Detect which cell encompasses the target text, then output its (X, Y) center coordinate. 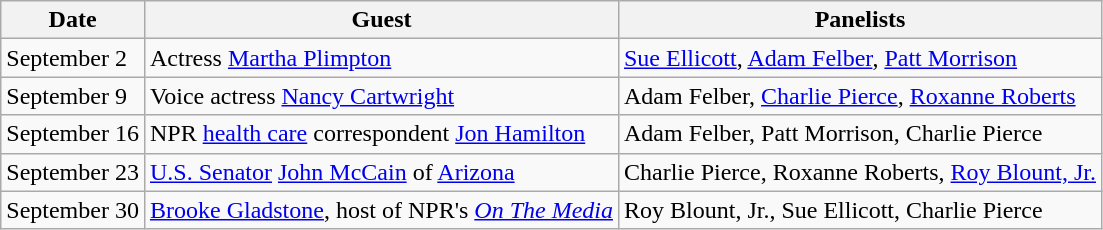
September 16 (73, 134)
Roy Blount, Jr., Sue Ellicott, Charlie Pierce (860, 210)
Sue Ellicott, Adam Felber, Patt Morrison (860, 58)
Charlie Pierce, Roxanne Roberts, Roy Blount, Jr. (860, 172)
NPR health care correspondent Jon Hamilton (381, 134)
Date (73, 20)
Brooke Gladstone, host of NPR's On The Media (381, 210)
September 9 (73, 96)
September 30 (73, 210)
U.S. Senator John McCain of Arizona (381, 172)
September 23 (73, 172)
Voice actress Nancy Cartwright (381, 96)
Panelists (860, 20)
Actress Martha Plimpton (381, 58)
September 2 (73, 58)
Adam Felber, Charlie Pierce, Roxanne Roberts (860, 96)
Guest (381, 20)
Adam Felber, Patt Morrison, Charlie Pierce (860, 134)
